For the text-containing cell, return its midpoint in (X, Y) coordinate format. 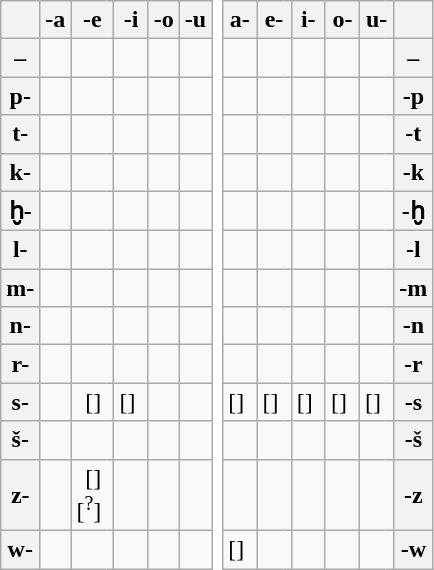
-u (195, 20)
-t (414, 134)
š- (20, 440)
-a (56, 20)
-w (414, 550)
e- (274, 20)
-p (414, 96)
ḫ- (20, 211)
-r (414, 364)
-n (414, 326)
-l (414, 250)
-k (414, 172)
-i (131, 20)
-š (414, 440)
u- (377, 20)
l- (20, 250)
r- (20, 364)
-o (164, 20)
o- (342, 20)
i- (308, 20)
z- (20, 495)
a- (240, 20)
-e (92, 20)
-ḫ (414, 211)
-m (414, 288)
k- (20, 172)
n- (20, 326)
-s (414, 402)
w- (20, 550)
[][?] (88, 495)
s- (20, 402)
t- (20, 134)
m- (20, 288)
p- (20, 96)
-z (414, 495)
